Locate the cell with the specified text and output its [x, y] center coordinate. 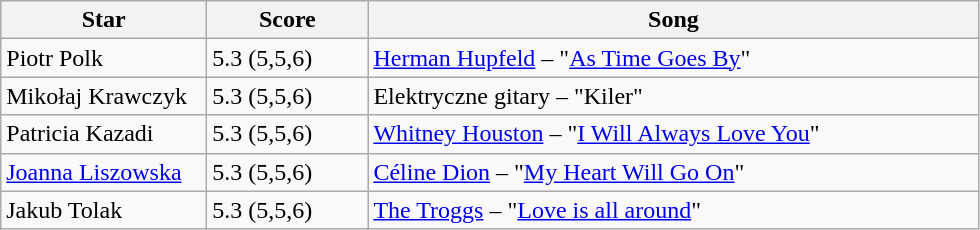
Whitney Houston – "I Will Always Love You" [674, 134]
Herman Hupfeld – "As Time Goes By" [674, 58]
Song [674, 20]
The Troggs – "Love is all around" [674, 210]
Score [288, 20]
Mikołaj Krawczyk [104, 96]
Jakub Tolak [104, 210]
Patricia Kazadi [104, 134]
Joanna Liszowska [104, 172]
Elektryczne gitary – "Kiler" [674, 96]
Céline Dion – "My Heart Will Go On" [674, 172]
Star [104, 20]
Piotr Polk [104, 58]
